Output the (X, Y) coordinate of the center of the cell containing the given text.  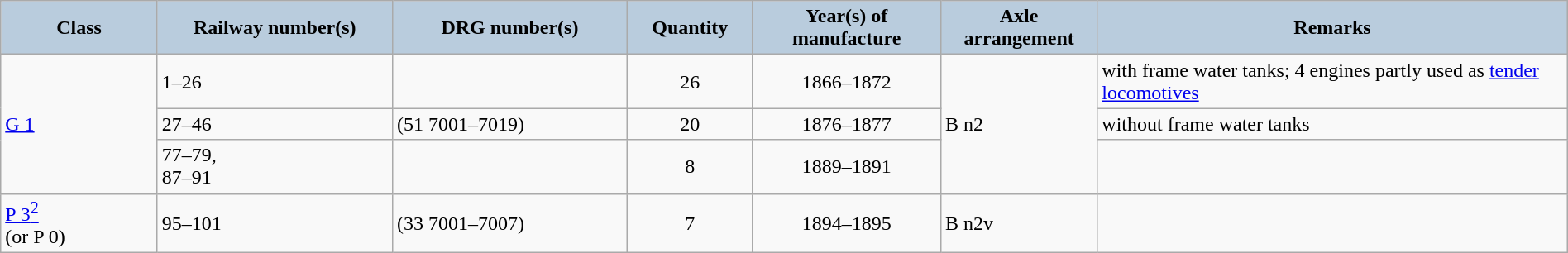
26 (691, 81)
(51 7001–7019) (509, 124)
8 (691, 167)
Axle arrangement (1019, 28)
Quantity (691, 28)
20 (691, 124)
B n2v (1019, 223)
1866–1872 (847, 81)
1–26 (275, 81)
Class (79, 28)
1876–1877 (847, 124)
95–101 (275, 223)
7 (691, 223)
DRG number(s) (509, 28)
P 32 (or P 0) (79, 223)
(33 7001–7007) (509, 223)
without frame water tanks (1332, 124)
B n2 (1019, 124)
Remarks (1332, 28)
27–46 (275, 124)
G 1 (79, 124)
1889–1891 (847, 167)
with frame water tanks; 4 engines partly used as tender locomotives (1332, 81)
Railway number(s) (275, 28)
77–79, 87–91 (275, 167)
Year(s) of manufacture (847, 28)
1894–1895 (847, 223)
